Locate the cell with the specified text and output its (X, Y) center coordinate. 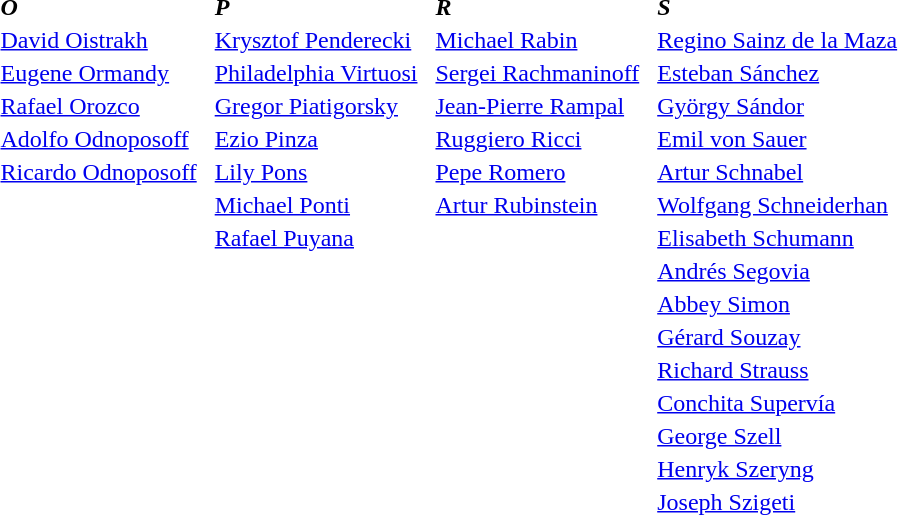
Sergei Rachmaninoff (538, 73)
Michael Rabin (538, 40)
Krysztof Penderecki (316, 40)
Jean-Pierre Rampal (538, 106)
Philadelphia Virtuosi (316, 73)
Gregor Piatigorsky (316, 106)
Pepe Romero (538, 172)
Artur Rubinstein (538, 205)
Ezio Pinza (316, 139)
Michael Ponti (316, 205)
Lily Pons (316, 172)
Ruggiero Ricci (538, 139)
Rafael Puyana (316, 238)
